Provide the (X, Y) coordinate of the cell's center where the given text is located.  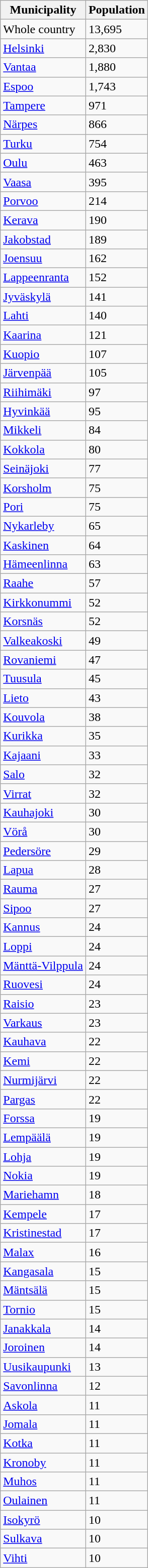
84 (117, 430)
Varkaus (43, 1023)
Rovaniemi (43, 660)
38 (117, 717)
971 (117, 105)
Nykarleby (43, 526)
Järvenpää (43, 373)
395 (117, 182)
463 (117, 163)
Raisio (43, 1004)
Kotka (43, 1443)
Kajaani (43, 755)
121 (117, 335)
Lapua (43, 870)
13,695 (117, 29)
214 (117, 201)
16 (117, 1252)
Ruovesi (43, 985)
Kaarina (43, 335)
Isokyrö (43, 1520)
866 (117, 125)
Jomala (43, 1424)
45 (117, 679)
Kokkola (43, 449)
Savonlinna (43, 1386)
Kannus (43, 927)
Oulainen (43, 1501)
33 (117, 755)
Salo (43, 774)
Lieto (43, 698)
64 (117, 545)
152 (117, 278)
Oulu (43, 163)
47 (117, 660)
Kerava (43, 220)
Sipoo (43, 908)
63 (117, 564)
Jyväskylä (43, 297)
Vörå (43, 831)
Mänttä-Vilppula (43, 966)
Askola (43, 1405)
Korsnäs (43, 622)
Valkeakoski (43, 641)
Uusikaupunki (43, 1367)
77 (117, 468)
Virrat (43, 793)
Kauhava (43, 1042)
Kirkkonummi (43, 602)
105 (117, 373)
1,743 (117, 86)
Sulkava (43, 1539)
Raahe (43, 583)
Mikkeli (43, 430)
Kronoby (43, 1463)
13 (117, 1367)
43 (117, 698)
Joensuu (43, 259)
2,830 (117, 48)
28 (117, 870)
Kouvola (43, 717)
Seinäjoki (43, 468)
Joroinen (43, 1348)
Municipality (43, 10)
Tuusula (43, 679)
Turku (43, 144)
Malax (43, 1252)
Hämeenlinna (43, 564)
Population (117, 10)
Tampere (43, 105)
57 (117, 583)
97 (117, 392)
Kristinestad (43, 1233)
Jakobstad (43, 239)
95 (117, 411)
Kemi (43, 1061)
Lahti (43, 316)
141 (117, 297)
Vihti (43, 1558)
Espoo (43, 86)
190 (117, 220)
Mäntsälä (43, 1290)
49 (117, 641)
Muhos (43, 1482)
Korsholm (43, 488)
Kurikka (43, 736)
Riihimäki (43, 392)
189 (117, 239)
Nurmijärvi (43, 1080)
162 (117, 259)
Kangasala (43, 1271)
Pori (43, 507)
140 (117, 316)
Loppi (43, 946)
107 (117, 354)
Janakkala (43, 1329)
29 (117, 851)
Kempele (43, 1214)
Lappeenranta (43, 278)
80 (117, 449)
65 (117, 526)
Kuopio (43, 354)
Helsinki (43, 48)
754 (117, 144)
Tornio (43, 1309)
Rauma (43, 889)
Porvoo (43, 201)
18 (117, 1195)
Vaasa (43, 182)
1,880 (117, 67)
Mariehamn (43, 1195)
Lempäälä (43, 1137)
Hyvinkää (43, 411)
35 (117, 736)
Pedersöre (43, 851)
Whole country (43, 29)
Kaskinen (43, 545)
Pargas (43, 1099)
Vantaa (43, 67)
Närpes (43, 125)
Forssa (43, 1118)
Nokia (43, 1176)
12 (117, 1386)
Lohja (43, 1156)
Kauhajoki (43, 812)
